Extract the (X, Y) coordinate from the center of the cell holding the provided text.  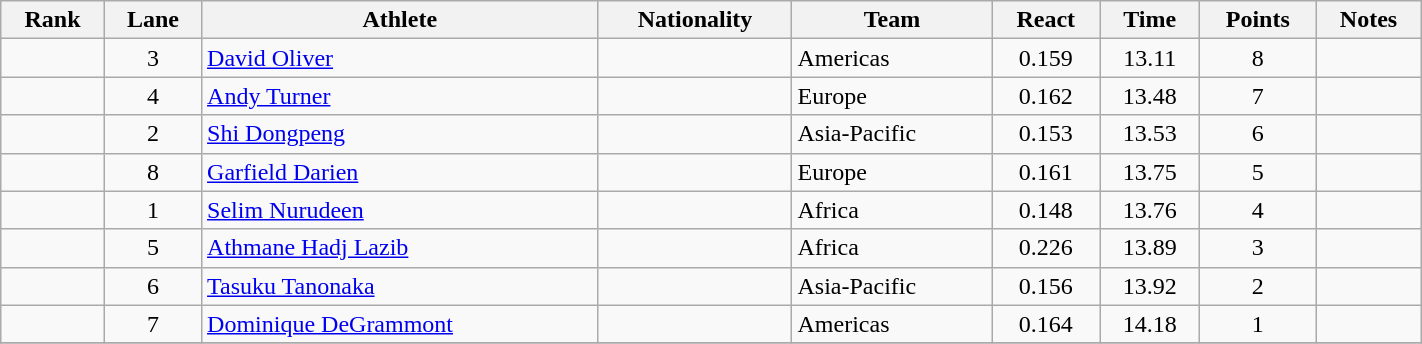
0.161 (1046, 172)
0.156 (1046, 286)
0.159 (1046, 58)
0.162 (1046, 96)
Points (1258, 20)
React (1046, 20)
Selim Nurudeen (400, 210)
Tasuku Tanonaka (400, 286)
13.48 (1150, 96)
0.226 (1046, 248)
Time (1150, 20)
13.75 (1150, 172)
13.89 (1150, 248)
13.11 (1150, 58)
0.153 (1046, 134)
Shi Dongpeng (400, 134)
Nationality (695, 20)
Notes (1369, 20)
Rank (53, 20)
Andy Turner (400, 96)
13.53 (1150, 134)
Lane (152, 20)
0.148 (1046, 210)
0.164 (1046, 324)
Athlete (400, 20)
Athmane Hadj Lazib (400, 248)
Dominique DeGrammont (400, 324)
13.92 (1150, 286)
13.76 (1150, 210)
David Oliver (400, 58)
Garfield Darien (400, 172)
14.18 (1150, 324)
Team (892, 20)
